From the cell containing the given text, extract its center point as (x, y) coordinate. 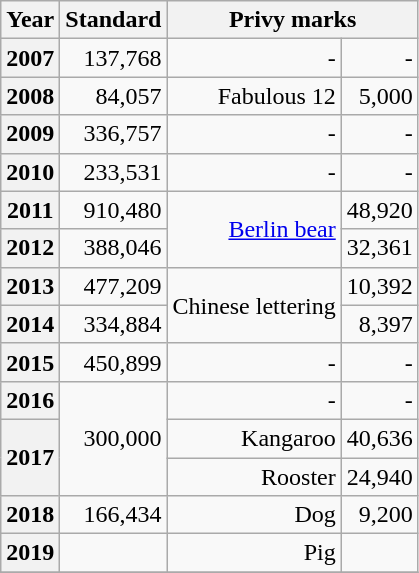
Chinese lettering (254, 305)
137,768 (114, 58)
2013 (30, 286)
477,209 (114, 286)
2019 (30, 553)
8,397 (380, 324)
Standard (114, 20)
24,940 (380, 477)
48,920 (380, 210)
9,200 (380, 515)
Kangaroo (254, 438)
Berlin bear (254, 229)
450,899 (114, 362)
388,046 (114, 248)
2018 (30, 515)
84,057 (114, 96)
2010 (30, 172)
Year (30, 20)
2008 (30, 96)
Privy marks (292, 20)
Dog (254, 515)
5,000 (380, 96)
Rooster (254, 477)
Pig (254, 553)
300,000 (114, 438)
2009 (30, 134)
166,434 (114, 515)
2007 (30, 58)
40,636 (380, 438)
233,531 (114, 172)
2014 (30, 324)
10,392 (380, 286)
910,480 (114, 210)
334,884 (114, 324)
336,757 (114, 134)
32,361 (380, 248)
2015 (30, 362)
Fabulous 12 (254, 96)
2016 (30, 400)
2017 (30, 457)
2011 (30, 210)
2012 (30, 248)
